Locate the cell with the specified text and output its (x, y) center coordinate. 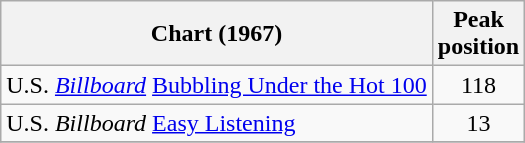
13 (478, 123)
Peakposition (478, 34)
U.S. Billboard Bubbling Under the Hot 100 (217, 85)
118 (478, 85)
Chart (1967) (217, 34)
U.S. Billboard Easy Listening (217, 123)
